Locate the cell with the specified text and output its [x, y] center coordinate. 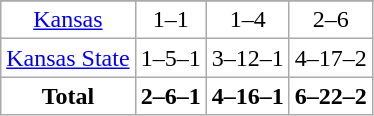
4–17–2 [330, 58]
Total [68, 96]
1–4 [248, 20]
3–12–1 [248, 58]
2–6 [330, 20]
1–5–1 [170, 58]
1–1 [170, 20]
2–6–1 [170, 96]
4–16–1 [248, 96]
6–22–2 [330, 96]
Kansas [68, 20]
Kansas State [68, 58]
